Extract the (X, Y) coordinate from the center of the cell holding the provided text.  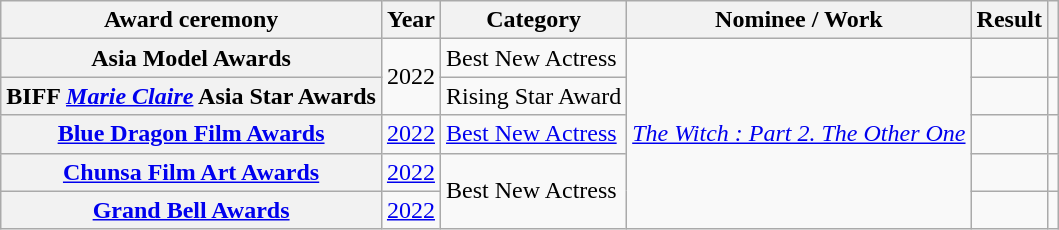
The Witch : Part 2. The Other One (799, 134)
BIFF Marie Claire Asia Star Awards (192, 96)
Nominee / Work (799, 20)
Asia Model Awards (192, 58)
Rising Star Award (533, 96)
Category (533, 20)
Year (410, 20)
Grand Bell Awards (192, 210)
Award ceremony (192, 20)
Blue Dragon Film Awards (192, 134)
Chunsa Film Art Awards (192, 172)
Result (1009, 20)
